Extract the (x, y) coordinate from the center of the cell holding the provided text.  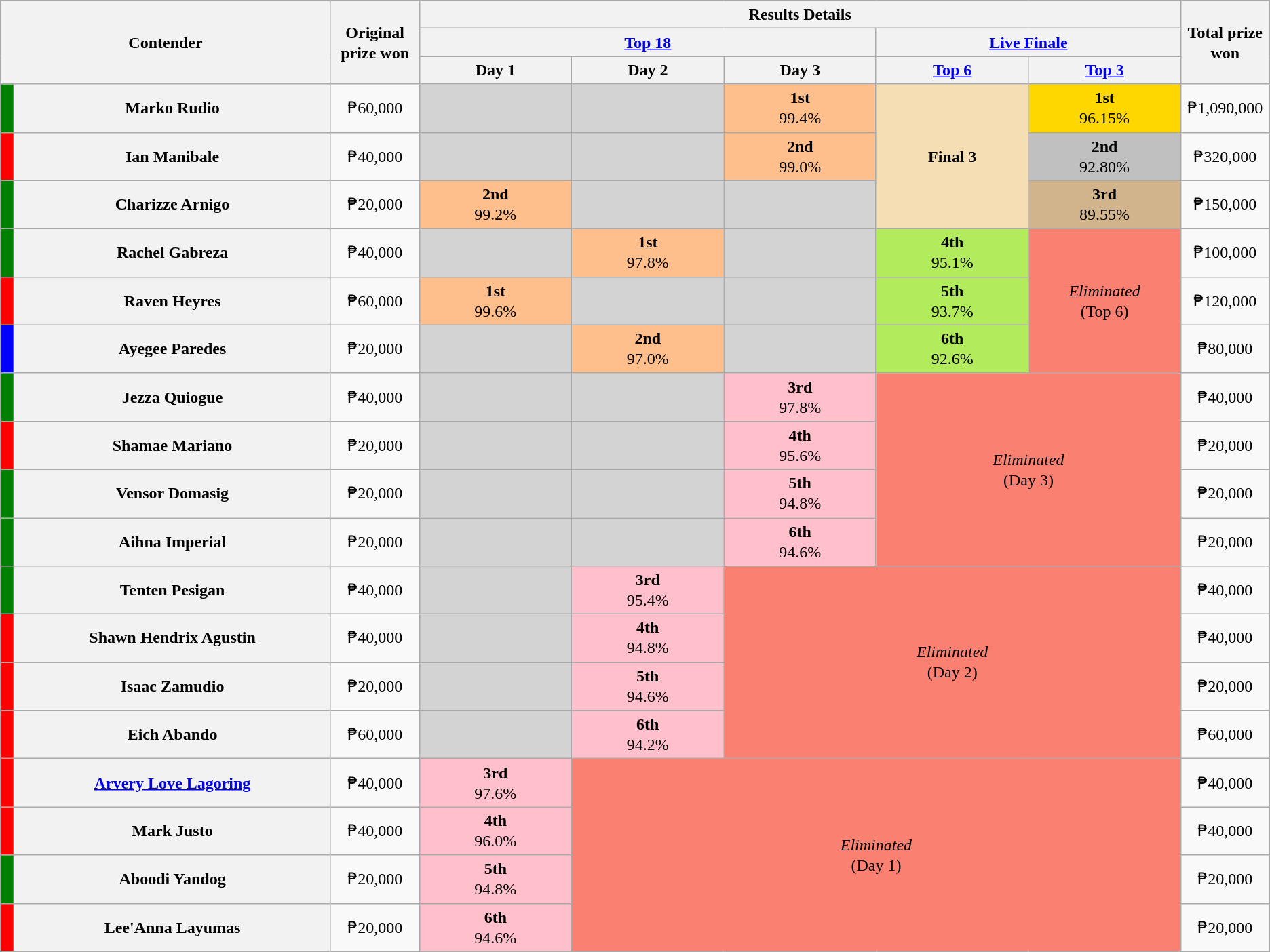
Top 3 (1104, 71)
1st97.8% (648, 252)
Day 3 (800, 71)
₱80,000 (1225, 349)
Tenten Pesigan (172, 590)
Arvery Love Lagoring (172, 782)
₱100,000 (1225, 252)
Rachel Gabreza (172, 252)
Mark Justo (172, 831)
Eich Abando (172, 735)
1st99.6% (495, 301)
Contender (166, 42)
Eliminated(Day 2) (952, 662)
3rd89.55% (1104, 205)
Ian Manibale (172, 156)
2nd97.0% (648, 349)
Aihna Imperial (172, 542)
Vensor Domasig (172, 494)
Results Details (800, 15)
Ayegee Paredes (172, 349)
5th93.7% (952, 301)
2nd99.2% (495, 205)
Top 18 (647, 42)
Eliminated(Day 1) (877, 855)
2nd99.0% (800, 156)
Total prize won (1225, 42)
Day 2 (648, 71)
1st99.4% (800, 108)
3rd97.8% (800, 397)
Shawn Hendrix Agustin (172, 639)
4th94.8% (648, 639)
Original prize won (374, 42)
Jezza Quiogue (172, 397)
Eliminated(Day 3) (1028, 469)
₱120,000 (1225, 301)
₱320,000 (1225, 156)
₱1,090,000 (1225, 108)
Final 3 (952, 156)
Eliminated(Top 6) (1104, 301)
Aboodi Yandog (172, 879)
Marko Rudio (172, 108)
Isaac Zamudio (172, 686)
4th96.0% (495, 831)
6th92.6% (952, 349)
Lee'Anna Layumas (172, 928)
1st96.15% (1104, 108)
3rd95.4% (648, 590)
5th94.6% (648, 686)
Shamae Mariano (172, 445)
4th95.1% (952, 252)
Live Finale (1028, 42)
Raven Heyres (172, 301)
Top 6 (952, 71)
4th95.6% (800, 445)
2nd92.80% (1104, 156)
3rd97.6% (495, 782)
₱150,000 (1225, 205)
Day 1 (495, 71)
6th94.2% (648, 735)
Charizze Arnigo (172, 205)
